Find where the given text appears and provide that cell's center as [X, Y] coordinate. 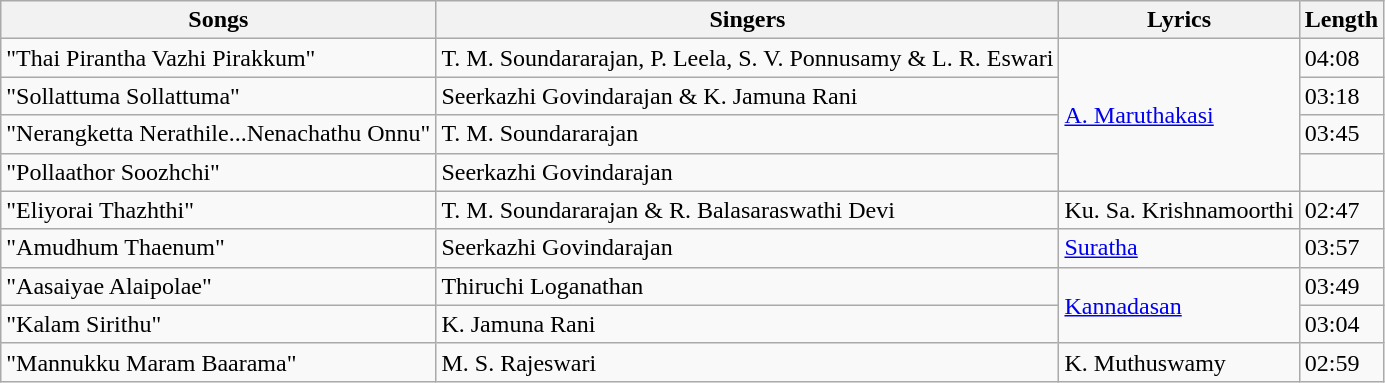
02:59 [1341, 362]
"Eliyorai Thazhthi" [218, 210]
"Sollattuma Sollattuma" [218, 96]
Suratha [1179, 248]
K. Jamuna Rani [748, 324]
Ku. Sa. Krishnamoorthi [1179, 210]
Songs [218, 20]
03:45 [1341, 134]
A. Maruthakasi [1179, 115]
T. M. Soundararajan, P. Leela, S. V. Ponnusamy & L. R. Eswari [748, 58]
Seerkazhi Govindarajan & K. Jamuna Rani [748, 96]
M. S. Rajeswari [748, 362]
T. M. Soundararajan [748, 134]
Singers [748, 20]
Thiruchi Loganathan [748, 286]
Kannadasan [1179, 305]
03:04 [1341, 324]
03:18 [1341, 96]
"Aasaiyae Alaipolae" [218, 286]
"Pollaathor Soozhchi" [218, 172]
K. Muthuswamy [1179, 362]
"Kalam Sirithu" [218, 324]
"Thai Pirantha Vazhi Pirakkum" [218, 58]
02:47 [1341, 210]
03:49 [1341, 286]
T. M. Soundararajan & R. Balasaraswathi Devi [748, 210]
"Nerangketta Nerathile...Nenachathu Onnu" [218, 134]
04:08 [1341, 58]
Length [1341, 20]
03:57 [1341, 248]
"Mannukku Maram Baarama" [218, 362]
Lyrics [1179, 20]
"Amudhum Thaenum" [218, 248]
